From the cell containing the given text, extract its center point as (X, Y) coordinate. 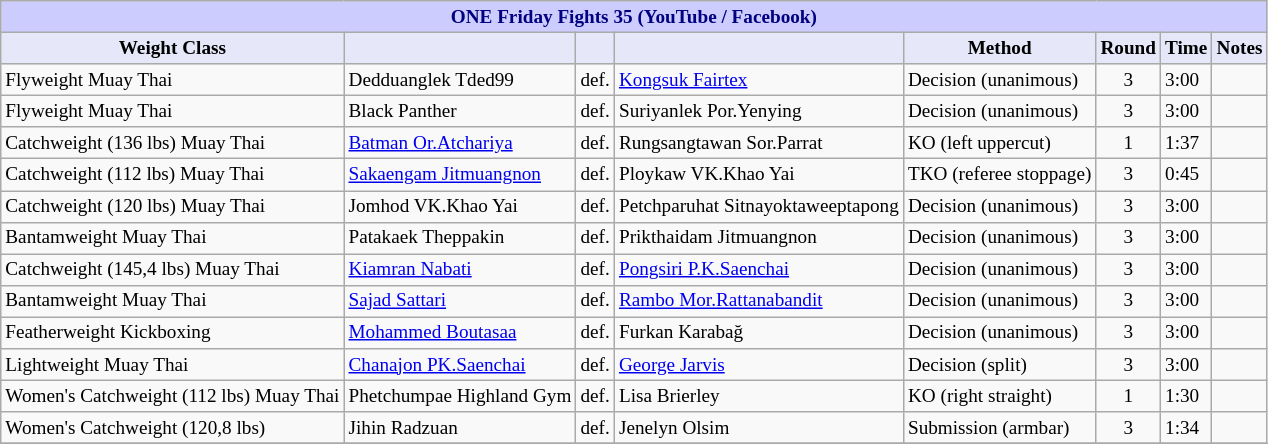
Catchweight (112 lbs) Muay Thai (172, 175)
Time (1186, 48)
Pongsiri P.K.Saenchai (758, 270)
Phetchumpae Highland Gym (460, 396)
Submission (armbar) (999, 428)
1:34 (1186, 428)
Women's Catchweight (112 lbs) Muay Thai (172, 396)
Furkan Karabağ (758, 333)
Chanajon PK.Saenchai (460, 365)
Ploykaw VK.Khao Yai (758, 175)
TKO (referee stoppage) (999, 175)
1:30 (1186, 396)
Petchparuhat Sitnayoktaweeptapong (758, 206)
Suriyanlek Por.Yenying (758, 111)
Lightweight Muay Thai (172, 365)
KO (left uppercut) (999, 143)
Jihin Radzuan (460, 428)
George Jarvis (758, 365)
Batman Or.Atchariya (460, 143)
Decision (split) (999, 365)
Round (1128, 48)
Method (999, 48)
Sakaengam Jitmuangnon (460, 175)
Weight Class (172, 48)
Rungsangtawan Sor.Parrat (758, 143)
1:37 (1186, 143)
ONE Friday Fights 35 (YouTube / Facebook) (634, 17)
Patakaek Theppakin (460, 238)
Lisa Brierley (758, 396)
Jomhod VK.Khao Yai (460, 206)
Catchweight (120 lbs) Muay Thai (172, 206)
Notes (1240, 48)
0:45 (1186, 175)
Black Panther (460, 111)
Women's Catchweight (120,8 lbs) (172, 428)
Sajad Sattari (460, 301)
KO (right straight) (999, 396)
Catchweight (145,4 lbs) Muay Thai (172, 270)
Kiamran Nabati (460, 270)
Kongsuk Fairtex (758, 80)
Dedduanglek Tded99 (460, 80)
Jenelyn Olsim (758, 428)
Mohammed Boutasaa (460, 333)
Rambo Mor.Rattanabandit (758, 301)
Catchweight (136 lbs) Muay Thai (172, 143)
Featherweight Kickboxing (172, 333)
Prikthaidam Jitmuangnon (758, 238)
